Output the (X, Y) coordinate of the center of the cell containing the given text.  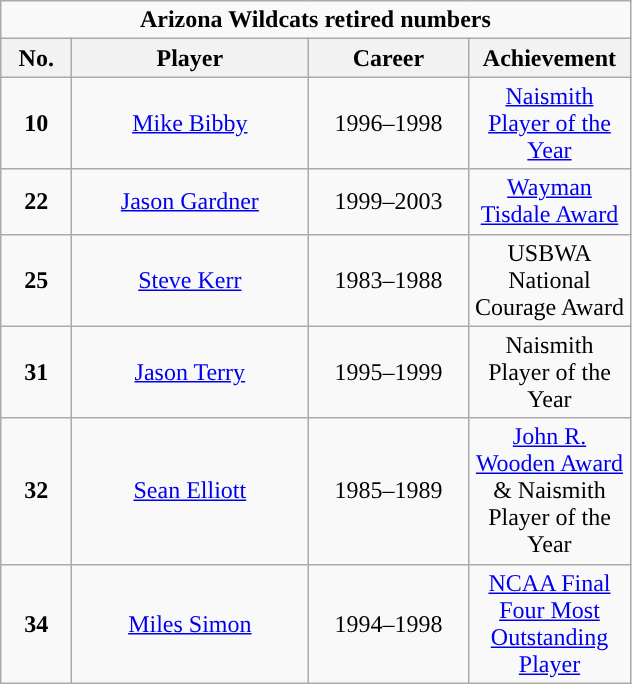
1996–1998 (388, 123)
25 (36, 280)
USBWA National Courage Award (550, 280)
1999–2003 (388, 202)
Jason Terry (190, 372)
Sean Elliott (190, 491)
10 (36, 123)
31 (36, 372)
NCAA Final Four Most Outstanding Player (550, 624)
Arizona Wildcats retired numbers (316, 20)
34 (36, 624)
1995–1999 (388, 372)
22 (36, 202)
Wayman Tisdale Award (550, 202)
32 (36, 491)
Steve Kerr (190, 280)
Career (388, 58)
John R. Wooden Award & Naismith Player of the Year (550, 491)
1994–1998 (388, 624)
Miles Simon (190, 624)
Jason Gardner (190, 202)
Player (190, 58)
Achievement (550, 58)
1985–1989 (388, 491)
1983–1988 (388, 280)
Mike Bibby (190, 123)
No. (36, 58)
